Find where the given text appears and provide that cell's center as [X, Y] coordinate. 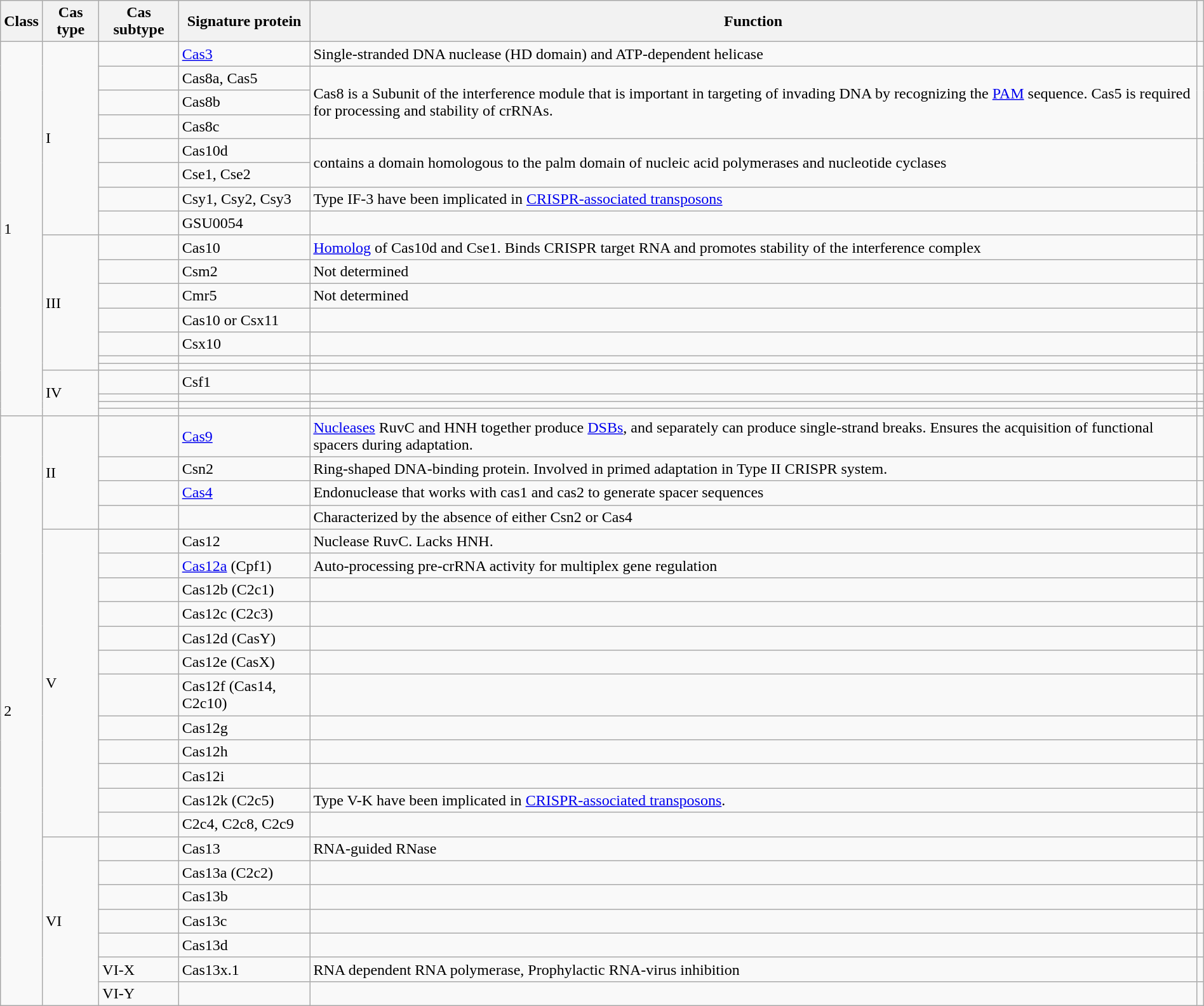
Cas subtype [138, 22]
Signature protein [244, 22]
contains a domain homologous to the palm domain of nucleic acid polymerases and nucleotide cyclases [753, 163]
Csy1, Csy2, Csy3 [244, 199]
Cas12 [244, 541]
Cas9 [244, 436]
Cas12f (Cas14, C2c10) [244, 695]
VI-X [138, 969]
III [70, 302]
Cas13c [244, 921]
Cas12k (C2c5) [244, 800]
Cas4 [244, 493]
Cas10d [244, 151]
Type IF-3 have been implicated in CRISPR-associated transposons [753, 199]
Function [753, 22]
Csn2 [244, 469]
1 [22, 229]
RNA dependent RNA polymerase, Prophylactic RNA-virus inhibition [753, 969]
Ring-shaped DNA-binding protein. Involved in primed adaptation in Type II CRISPR system. [753, 469]
Type V-K have been implicated in CRISPR-associated transposons. [753, 800]
Nuclease RuvC. Lacks HNH. [753, 541]
Cas12e (CasX) [244, 662]
V [70, 683]
Cas13a (C2c2) [244, 873]
Cas8b [244, 102]
Auto-processing pre-crRNA activity for multiplex gene regulation [753, 565]
Cas13x.1 [244, 969]
II [70, 473]
Cas10 or Csx11 [244, 319]
Cas3 [244, 54]
RNA-guided RNase [753, 848]
Cas13b [244, 897]
2 [22, 710]
VI [70, 921]
Endonuclease that works with cas1 and cas2 to generate spacer sequences [753, 493]
Cse1, Cse2 [244, 175]
Characterized by the absence of either Csn2 or Cas4 [753, 517]
Cas12c (C2c3) [244, 614]
Cas12a (Cpf1) [244, 565]
Cas12g [244, 728]
Cas type [70, 22]
Cas13 [244, 848]
Csf1 [244, 382]
Cas8c [244, 126]
I [70, 138]
Cas10 [244, 247]
IV [70, 392]
GSU0054 [244, 223]
Cas12b (C2c1) [244, 589]
Single-stranded DNA nuclease (HD domain) and ATP-dependent helicase [753, 54]
Cas12d (CasY) [244, 638]
C2c4, C2c8, C2c9 [244, 824]
Csx10 [244, 344]
Cmr5 [244, 295]
Csm2 [244, 271]
Cas12i [244, 776]
Cas8a, Cas5 [244, 78]
Cas13d [244, 945]
VI-Y [138, 993]
Cas12h [244, 752]
Class [22, 22]
Homolog of Cas10d and Cse1. Binds CRISPR target RNA and promotes stability of the interference complex [753, 247]
